Determine the (x, y) coordinate at the center of the cell enclosing the given text.  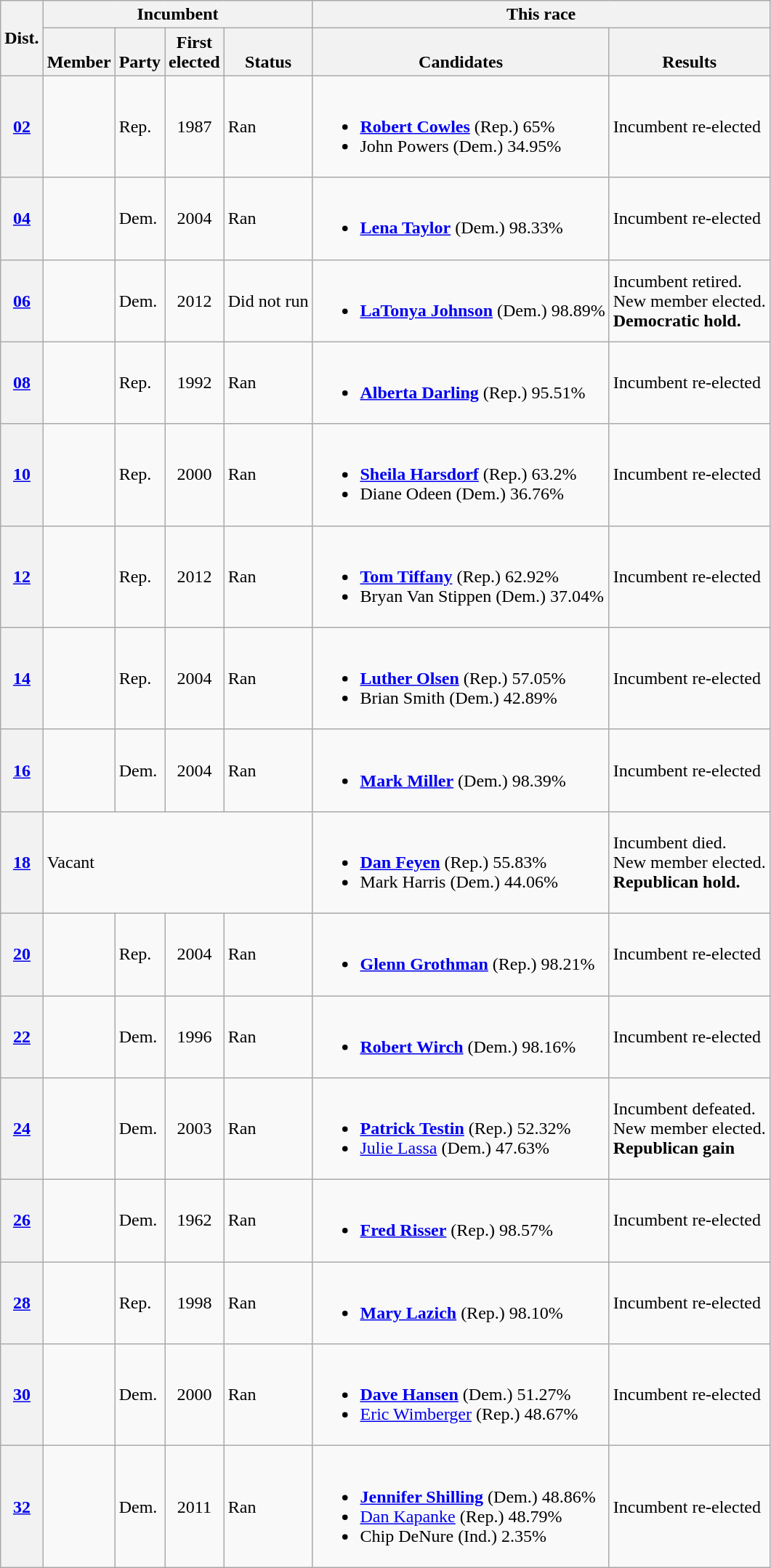
Member (78, 52)
Vacant (177, 862)
Alberta Darling (Rep.) 95.51% (461, 382)
Fred Risser (Rep.) 98.57% (461, 1221)
06 (22, 301)
This race (541, 15)
Incumbent retired.New member elected.Democratic hold. (689, 301)
Sheila Harsdorf (Rep.) 63.2%Diane Odeen (Dem.) 36.76% (461, 475)
32 (22, 1506)
Incumbent (177, 15)
Patrick Testin (Rep.) 52.32%Julie Lassa (Dem.) 47.63% (461, 1129)
Lena Taylor (Dem.) 98.33% (461, 218)
Dist. (22, 38)
2003 (195, 1129)
Dan Feyen (Rep.) 55.83%Mark Harris (Dem.) 44.06% (461, 862)
1987 (195, 126)
Dave Hansen (Dem.) 51.27%Eric Wimberger (Rep.) 48.67% (461, 1395)
Jennifer Shilling (Dem.) 48.86%Dan Kapanke (Rep.) 48.79%Chip DeNure (Ind.) 2.35% (461, 1506)
10 (22, 475)
Incumbent defeated.New member elected.Republican gain (689, 1129)
02 (22, 126)
18 (22, 862)
14 (22, 678)
1962 (195, 1221)
Firstelected (195, 52)
24 (22, 1129)
Luther Olsen (Rep.) 57.05%Brian Smith (Dem.) 42.89% (461, 678)
Glenn Grothman (Rep.) 98.21% (461, 954)
2011 (195, 1506)
Status (268, 52)
1992 (195, 382)
Incumbent died.New member elected.Republican hold. (689, 862)
1998 (195, 1303)
28 (22, 1303)
30 (22, 1395)
Mary Lazich (Rep.) 98.10% (461, 1303)
LaTonya Johnson (Dem.) 98.89% (461, 301)
26 (22, 1221)
1996 (195, 1037)
12 (22, 576)
22 (22, 1037)
Robert Wirch (Dem.) 98.16% (461, 1037)
Mark Miller (Dem.) 98.39% (461, 771)
Candidates (461, 52)
08 (22, 382)
20 (22, 954)
Did not run (268, 301)
Tom Tiffany (Rep.) 62.92%Bryan Van Stippen (Dem.) 37.04% (461, 576)
Robert Cowles (Rep.) 65%John Powers (Dem.) 34.95% (461, 126)
Party (140, 52)
04 (22, 218)
Results (689, 52)
16 (22, 771)
